Extract the [X, Y] coordinate from the center of the cell holding the provided text.  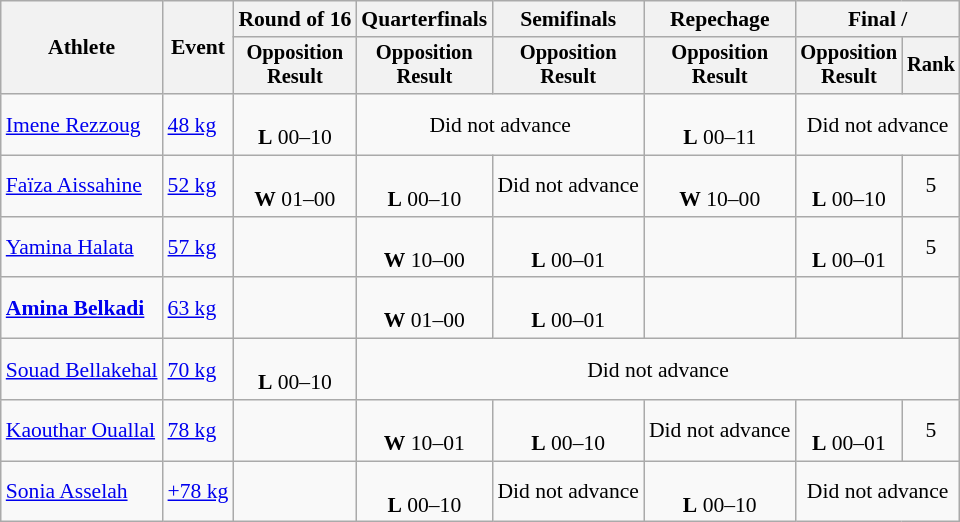
57 kg [198, 248]
Yamina Halata [82, 248]
Imene Rezzoug [82, 124]
Souad Bellakehal [82, 370]
48 kg [198, 124]
Quarterfinals [424, 19]
Amina Belkadi [82, 308]
L 00–11 [720, 124]
Athlete [82, 48]
Semifinals [568, 19]
Final / [878, 19]
Kaouthar Ouallal [82, 430]
+78 kg [198, 492]
Round of 16 [294, 19]
78 kg [198, 430]
Sonia Asselah [82, 492]
70 kg [198, 370]
Event [198, 48]
52 kg [198, 186]
63 kg [198, 308]
W 10–01 [424, 430]
Faïza Aissahine [82, 186]
Rank [931, 66]
Repechage [720, 19]
